Detect which cell encompasses the target text, then output its (X, Y) center coordinate. 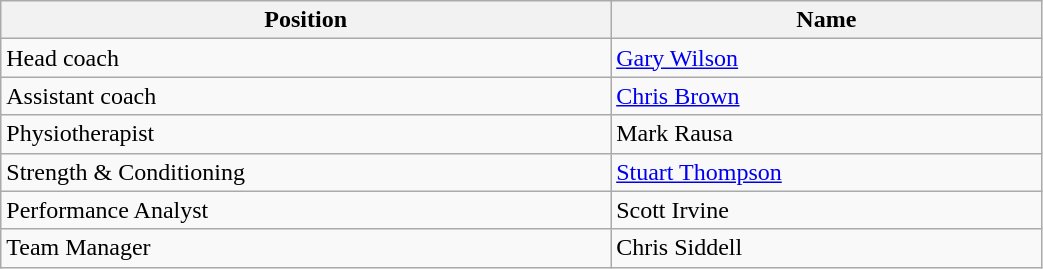
Assistant coach (306, 96)
Name (826, 20)
Head coach (306, 58)
Scott Irvine (826, 210)
Performance Analyst (306, 210)
Physiotherapist (306, 134)
Chris Brown (826, 96)
Team Manager (306, 248)
Stuart Thompson (826, 172)
Chris Siddell (826, 248)
Gary Wilson (826, 58)
Position (306, 20)
Strength & Conditioning (306, 172)
Mark Rausa (826, 134)
